Return [X, Y] of the center of cell containing provided text 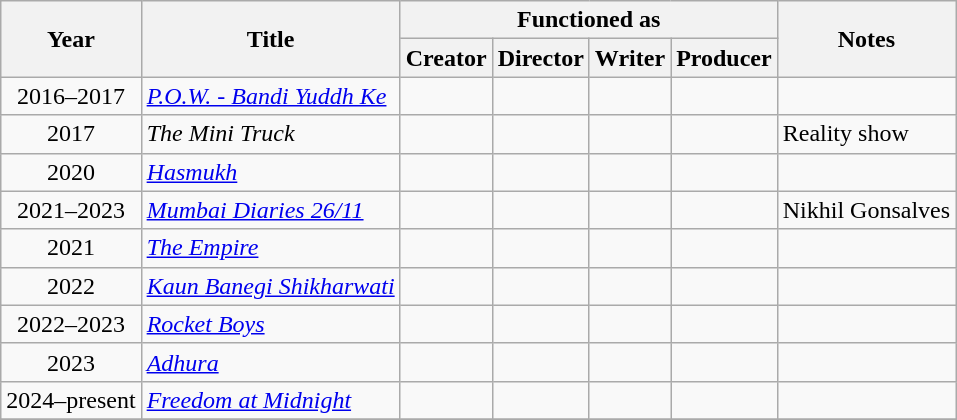
Kaun Banegi Shikharwati [270, 286]
2016–2017 [71, 96]
Mumbai Diaries 26/11 [270, 210]
2020 [71, 172]
Director [540, 58]
2017 [71, 134]
Adhura [270, 362]
Hasmukh [270, 172]
2022 [71, 286]
Notes [866, 39]
Title [270, 39]
Producer [724, 58]
2024–present [71, 400]
Creator [446, 58]
Year [71, 39]
Freedom at Midnight [270, 400]
2023 [71, 362]
Rocket Boys [270, 324]
P.O.W. - Bandi Yuddh Ke [270, 96]
2022–2023 [71, 324]
Writer [630, 58]
2021–2023 [71, 210]
Reality show [866, 134]
Functioned as [588, 20]
2021 [71, 248]
The Empire [270, 248]
The Mini Truck [270, 134]
Nikhil Gonsalves [866, 210]
